For the text-containing cell, return its midpoint in [x, y] coordinate format. 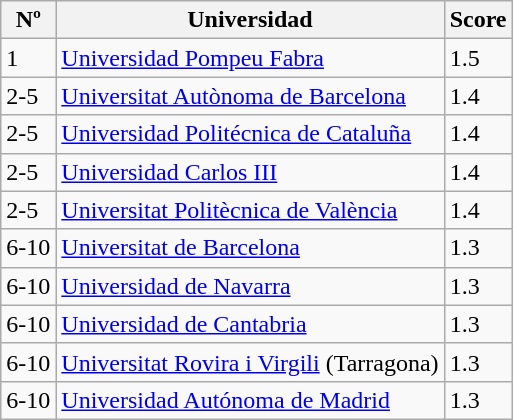
Universidad de Navarra [250, 286]
Universitat Rovira i Virgili (Tarragona) [250, 362]
Universitat Politècnica de València [250, 210]
Score [478, 20]
1 [28, 58]
Universidad Autónoma de Madrid [250, 400]
Universitat Autònoma de Barcelona [250, 96]
Universidad Pompeu Fabra [250, 58]
1.5 [478, 58]
Universidad Carlos III [250, 172]
Universidad de Cantabria [250, 324]
Universidad Politécnica de Cataluña [250, 134]
Universidad [250, 20]
Universitat de Barcelona [250, 248]
Nº [28, 20]
